Return the (x, y) coordinate for the center point of the cell that contains the specified text.  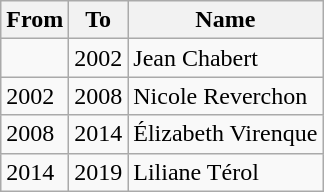
Jean Chabert (226, 58)
Nicole Reverchon (226, 96)
Élizabeth Virenque (226, 134)
Liliane Térol (226, 172)
Name (226, 20)
2019 (98, 172)
From (35, 20)
To (98, 20)
